Locate the cell with the specified text and output its (X, Y) center coordinate. 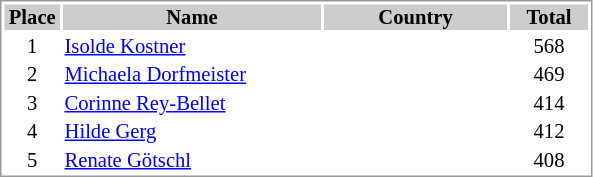
Name (192, 17)
Hilde Gerg (192, 131)
Michaela Dorfmeister (192, 75)
Isolde Kostner (192, 46)
469 (549, 75)
Renate Götschl (192, 160)
412 (549, 131)
4 (32, 131)
Total (549, 17)
408 (549, 160)
Corinne Rey-Bellet (192, 103)
Country (416, 17)
568 (549, 46)
1 (32, 46)
5 (32, 160)
2 (32, 75)
414 (549, 103)
Place (32, 17)
3 (32, 103)
